Find where the given text appears and provide that cell's center as [x, y] coordinate. 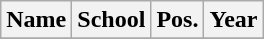
Year [234, 20]
Name [36, 20]
Pos. [178, 20]
School [112, 20]
